For the text-containing cell, return its midpoint in [X, Y] coordinate format. 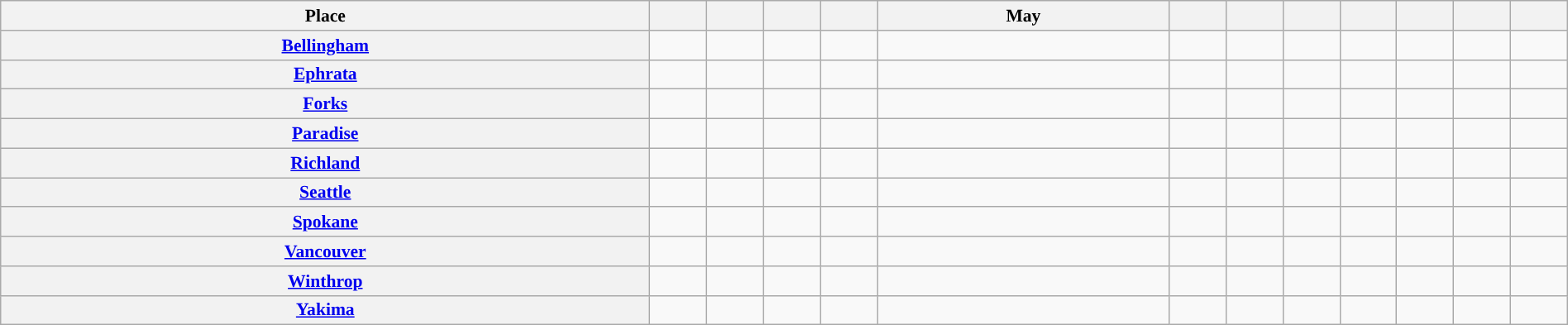
Winthrop [326, 281]
Yakima [326, 310]
Ephrata [326, 74]
Vancouver [326, 251]
Forks [326, 104]
Bellingham [326, 45]
Seattle [326, 193]
Spokane [326, 222]
Place [326, 16]
May [1024, 16]
Richland [326, 163]
Paradise [326, 134]
